Output the (X, Y) coordinate of the center of the cell containing the given text.  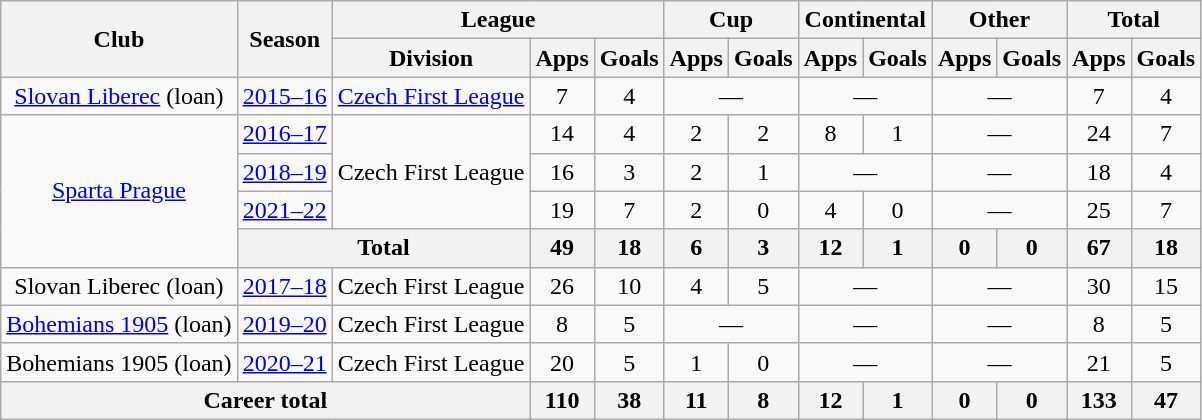
2018–19 (284, 172)
25 (1099, 210)
Division (431, 58)
2019–20 (284, 324)
49 (562, 248)
2015–16 (284, 96)
14 (562, 134)
2017–18 (284, 286)
19 (562, 210)
67 (1099, 248)
16 (562, 172)
Career total (266, 400)
24 (1099, 134)
30 (1099, 286)
Season (284, 39)
6 (696, 248)
2020–21 (284, 362)
21 (1099, 362)
Other (999, 20)
26 (562, 286)
Cup (731, 20)
133 (1099, 400)
League (498, 20)
10 (629, 286)
38 (629, 400)
47 (1166, 400)
15 (1166, 286)
20 (562, 362)
Sparta Prague (119, 191)
2021–22 (284, 210)
2016–17 (284, 134)
Club (119, 39)
Continental (865, 20)
11 (696, 400)
110 (562, 400)
